Scan for the cell matching the given text and deliver its (x, y) coordinate at center. 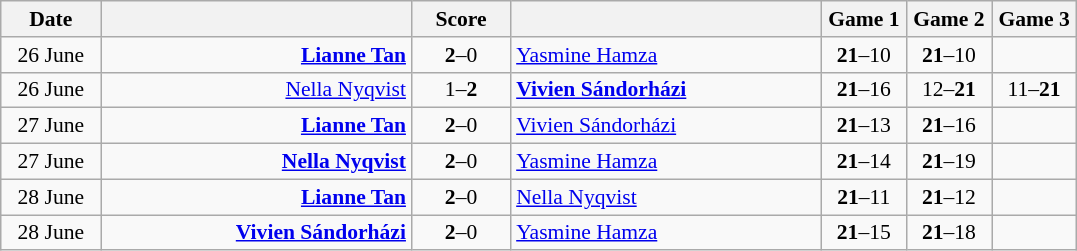
21–12 (948, 197)
21–11 (864, 197)
21–13 (864, 126)
Game 3 (1034, 19)
Date (51, 19)
21–18 (948, 233)
12–21 (948, 90)
11–21 (1034, 90)
Game 1 (864, 19)
21–14 (864, 162)
Game 2 (948, 19)
1–2 (461, 90)
21–19 (948, 162)
21–15 (864, 233)
Score (461, 19)
